Determine the [X, Y] coordinate at the center of the cell enclosing the given text.  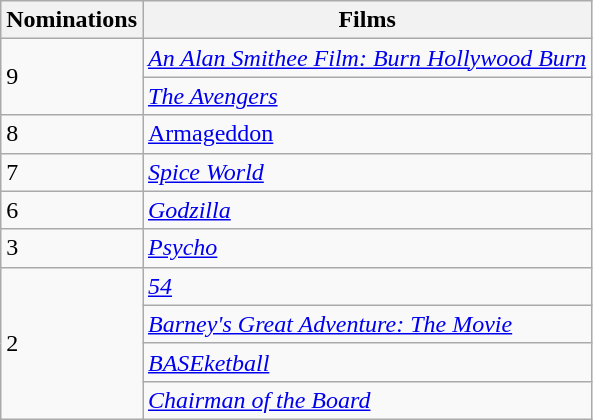
6 [72, 210]
Barney's Great Adventure: The Movie [366, 324]
2 [72, 343]
8 [72, 134]
3 [72, 248]
54 [366, 286]
The Avengers [366, 96]
Armageddon [366, 134]
Godzilla [366, 210]
An Alan Smithee Film: Burn Hollywood Burn [366, 58]
Spice World [366, 172]
7 [72, 172]
BASEketball [366, 362]
Chairman of the Board [366, 400]
9 [72, 77]
Films [366, 20]
Psycho [366, 248]
Nominations [72, 20]
